Provide the [X, Y] coordinate of the cell's center where the given text is located.  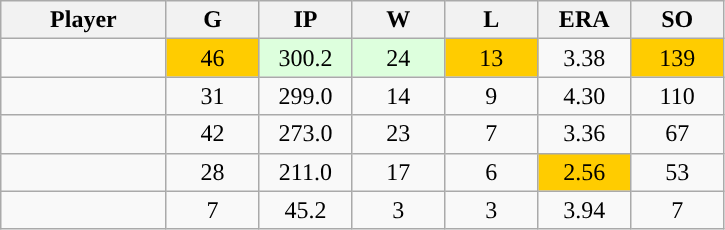
139 [678, 58]
45.2 [306, 210]
300.2 [306, 58]
W [398, 20]
ERA [584, 20]
13 [492, 58]
3.36 [584, 134]
6 [492, 172]
4.30 [584, 96]
SO [678, 20]
53 [678, 172]
14 [398, 96]
L [492, 20]
23 [398, 134]
3.38 [584, 58]
31 [212, 96]
46 [212, 58]
28 [212, 172]
2.56 [584, 172]
273.0 [306, 134]
9 [492, 96]
67 [678, 134]
17 [398, 172]
24 [398, 58]
G [212, 20]
211.0 [306, 172]
299.0 [306, 96]
42 [212, 134]
3.94 [584, 210]
Player [84, 20]
110 [678, 96]
IP [306, 20]
